Provide the [x, y] coordinate of the cell's center where the given text is located.  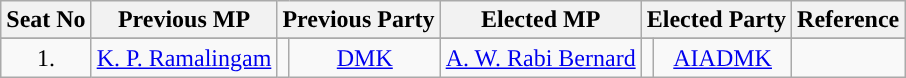
DMK [364, 58]
A. W. Rabi Bernard [540, 58]
AIADMK [723, 58]
Elected MP [540, 20]
Reference [848, 20]
Elected Party [716, 20]
Previous Party [358, 20]
K. P. Ramalingam [184, 58]
1. [46, 58]
Seat No [46, 20]
Previous MP [184, 20]
